Search for the cell housing the specified text and yield its (x, y) center coordinate. 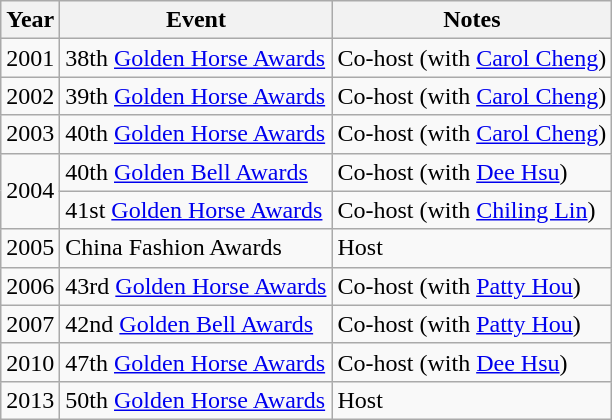
2001 (30, 58)
40th Golden Bell Awards (196, 172)
Year (30, 20)
2004 (30, 191)
2005 (30, 248)
2006 (30, 286)
47th Golden Horse Awards (196, 362)
Event (196, 20)
39th Golden Horse Awards (196, 96)
Co-host (with Chiling Lin) (472, 210)
2003 (30, 134)
50th Golden Horse Awards (196, 400)
Notes (472, 20)
41st Golden Horse Awards (196, 210)
42nd Golden Bell Awards (196, 324)
2007 (30, 324)
2010 (30, 362)
40th Golden Horse Awards (196, 134)
38th Golden Horse Awards (196, 58)
China Fashion Awards (196, 248)
2002 (30, 96)
2013 (30, 400)
43rd Golden Horse Awards (196, 286)
